Return the [x, y] coordinate for the center point of the cell that contains the specified text.  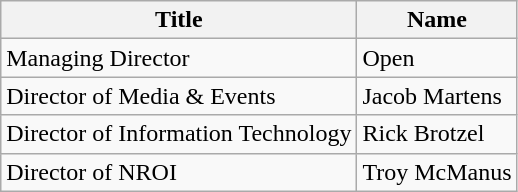
Troy McManus [437, 172]
Director of Information Technology [179, 134]
Managing Director [179, 58]
Rick Brotzel [437, 134]
Name [437, 20]
Open [437, 58]
Jacob Martens [437, 96]
Director of Media & Events [179, 96]
Title [179, 20]
Director of NROI [179, 172]
